Search for the cell housing the specified text and yield its (x, y) center coordinate. 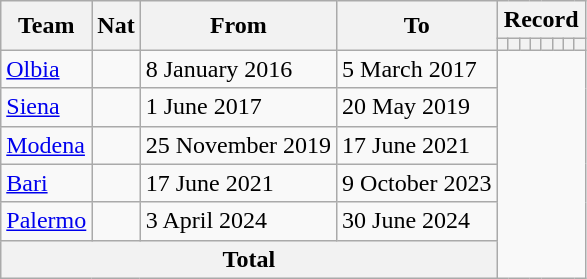
Nat (116, 26)
Olbia (46, 69)
Total (249, 259)
Modena (46, 145)
Bari (46, 183)
20 May 2019 (417, 107)
30 June 2024 (417, 221)
Palermo (46, 221)
9 October 2023 (417, 183)
Team (46, 26)
3 April 2024 (238, 221)
8 January 2016 (238, 69)
25 November 2019 (238, 145)
5 March 2017 (417, 69)
Siena (46, 107)
Record (541, 20)
To (417, 26)
1 June 2017 (238, 107)
From (238, 26)
